Output the [X, Y] coordinate of the center of the cell containing the given text.  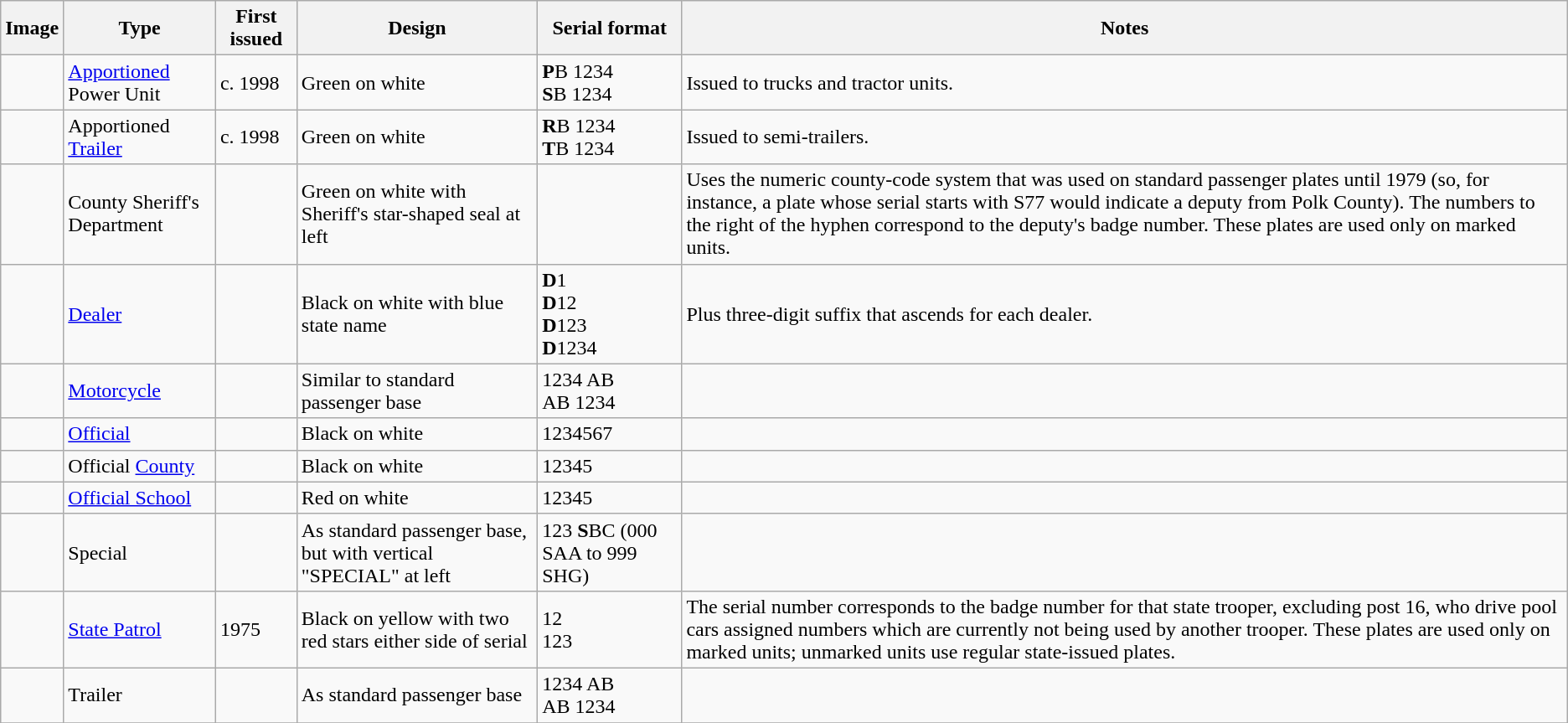
12123 [610, 629]
1975 [256, 629]
Apportioned Power Unit [140, 82]
First issued [256, 28]
As standard passenger base [417, 695]
D1D12D123D1234 [610, 313]
As standard passenger base, but with vertical "SPECIAL" at left [417, 552]
Green on white with Sheriff's star-shaped seal at left [417, 214]
RB 1234TB 1234 [610, 137]
Serial format [610, 28]
Notes [1124, 28]
Motorcycle [140, 390]
1234567 [610, 434]
Dealer [140, 313]
Trailer [140, 695]
PB 1234SB 1234 [610, 82]
Image [32, 28]
Plus three-digit suffix that ascends for each dealer. [1124, 313]
State Patrol [140, 629]
Official County [140, 466]
Similar to standard passenger base [417, 390]
Design [417, 28]
Type [140, 28]
Official School [140, 498]
Black on white with blue state name [417, 313]
Issued to semi-trailers. [1124, 137]
Apportioned Trailer [140, 137]
123 SBC (000 SAA to 999 SHG) [610, 552]
County Sheriff's Department [140, 214]
Black on yellow with two red stars either side of serial [417, 629]
Official [140, 434]
Red on white [417, 498]
Special [140, 552]
Issued to trucks and tractor units. [1124, 82]
